Provide the [x, y] coordinate of the cell's center where the given text is located.  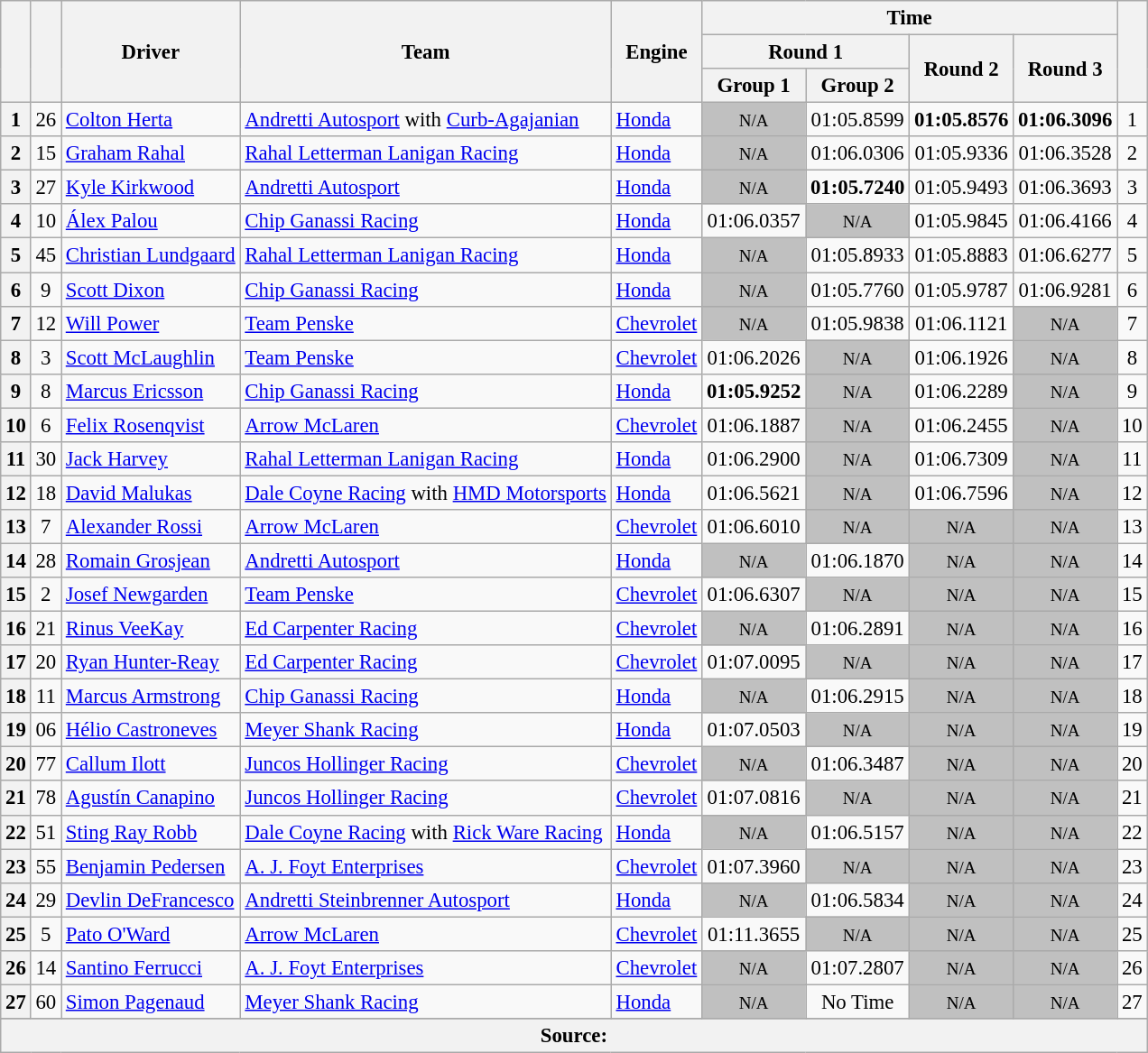
01:05.9336 [962, 153]
Kyle Kirkwood [152, 188]
Devlin DeFrancesco [152, 900]
01:07.0503 [755, 730]
Felix Rosenqvist [152, 425]
Group 2 [857, 86]
01:06.0306 [857, 153]
Graham Rahal [152, 153]
01:07.2807 [857, 968]
01:05.7240 [857, 188]
01:06.3528 [1065, 153]
01:06.3693 [1065, 188]
01:06.2289 [962, 391]
29 [45, 900]
01:06.2455 [962, 425]
01:06.6307 [755, 595]
28 [45, 560]
Time [910, 18]
01:06.5621 [755, 493]
77 [45, 764]
Josef Newgarden [152, 595]
01:06.3487 [857, 764]
01:06.5834 [857, 900]
Scott Dixon [152, 290]
01:07.0095 [755, 662]
Marcus Ericsson [152, 391]
01:05.8883 [962, 255]
45 [45, 255]
01:06.2915 [857, 697]
01:06.3096 [1065, 120]
78 [45, 799]
01:05.9493 [962, 188]
Andretti Autosport with Curb-Agajanian [426, 120]
06 [45, 730]
Christian Lundgaard [152, 255]
No Time [857, 1002]
Sting Ray Robb [152, 832]
01:06.5157 [857, 832]
Scott McLaughlin [152, 357]
01:06.9281 [1065, 290]
Engine [656, 52]
Marcus Armstrong [152, 697]
01:06.1926 [962, 357]
01:06.6010 [755, 527]
Romain Grosjean [152, 560]
01:05.9845 [962, 221]
01:06.1870 [857, 560]
Simon Pagenaud [152, 1002]
Dale Coyne Racing with Rick Ware Racing [426, 832]
60 [45, 1002]
Pato O'Ward [152, 934]
David Malukas [152, 493]
Will Power [152, 323]
01:07.3960 [755, 866]
01:06.1121 [962, 323]
Benjamin Pedersen [152, 866]
01:06.7309 [962, 459]
01:06.0357 [755, 221]
Driver [152, 52]
55 [45, 866]
01:06.7596 [962, 493]
01:06.2026 [755, 357]
Source: [574, 1036]
Jack Harvey [152, 459]
Ryan Hunter-Reay [152, 662]
01:07.0816 [755, 799]
Álex Palou [152, 221]
01:06.6277 [1065, 255]
Alexander Rossi [152, 527]
01:05.9838 [857, 323]
Dale Coyne Racing with HMD Motorsports [426, 493]
Callum Ilott [152, 764]
01:06.4166 [1065, 221]
01:05.9787 [962, 290]
01:06.2900 [755, 459]
Team [426, 52]
Andretti Steinbrenner Autosport [426, 900]
Colton Herta [152, 120]
01:11.3655 [755, 934]
51 [45, 832]
Round 3 [1065, 69]
Round 2 [962, 69]
01:06.1887 [755, 425]
Agustín Canapino [152, 799]
30 [45, 459]
01:05.7760 [857, 290]
01:05.9252 [755, 391]
Round 1 [806, 52]
01:05.8576 [962, 120]
Santino Ferrucci [152, 968]
01:05.8933 [857, 255]
01:06.2891 [857, 629]
Rinus VeeKay [152, 629]
01:05.8599 [857, 120]
Hélio Castroneves [152, 730]
Group 1 [755, 86]
